Pinpoint the cell where the given text exists, returning its (x, y) midpoint coordinate. 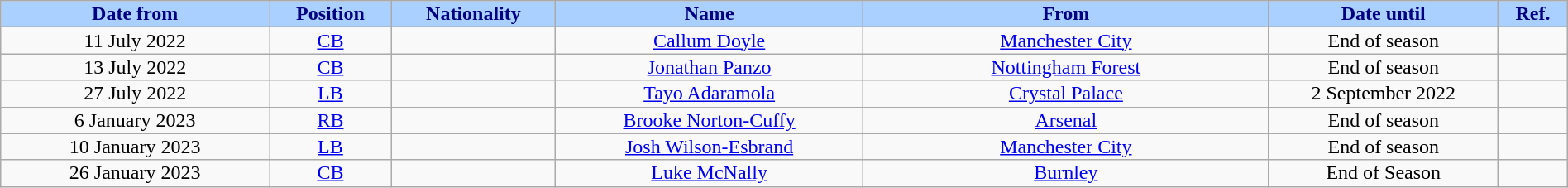
Name (710, 14)
Josh Wilson-Esbrand (710, 147)
Crystal Palace (1066, 94)
Callum Doyle (710, 41)
Burnley (1066, 173)
13 July 2022 (136, 67)
RB (331, 120)
Jonathan Panzo (710, 67)
Nationality (473, 14)
10 January 2023 (136, 147)
26 January 2023 (136, 173)
2 September 2022 (1384, 94)
Date until (1384, 14)
Brooke Norton-Cuffy (710, 120)
Position (331, 14)
Ref. (1533, 14)
27 July 2022 (136, 94)
11 July 2022 (136, 41)
End of Season (1384, 173)
From (1066, 14)
Arsenal (1066, 120)
Date from (136, 14)
6 January 2023 (136, 120)
Tayo Adaramola (710, 94)
Nottingham Forest (1066, 67)
Luke McNally (710, 173)
